Return the [x, y] coordinate for the center point of the cell that contains the specified text.  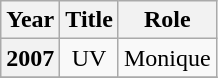
Monique [167, 58]
Role [167, 20]
UV [90, 58]
Year [30, 20]
Title [90, 20]
2007 [30, 58]
